Extract the [X, Y] coordinate from the center of the cell holding the provided text.  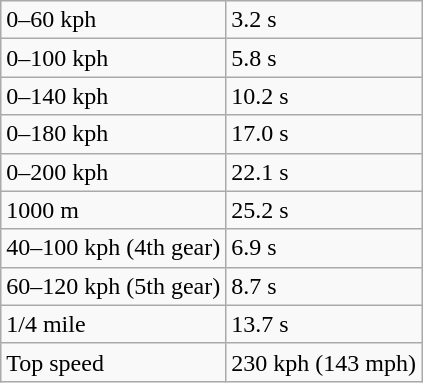
22.1 s [324, 172]
60–120 kph (5th gear) [114, 286]
5.8 s [324, 58]
0–200 kph [114, 172]
0–180 kph [114, 134]
3.2 s [324, 20]
0–140 kph [114, 96]
Top speed [114, 362]
0–60 kph [114, 20]
25.2 s [324, 210]
230 kph (143 mph) [324, 362]
0–100 kph [114, 58]
13.7 s [324, 324]
8.7 s [324, 286]
17.0 s [324, 134]
6.9 s [324, 248]
1/4 mile [114, 324]
1000 m [114, 210]
40–100 kph (4th gear) [114, 248]
10.2 s [324, 96]
